Output the (X, Y) coordinate of the center of the cell containing the given text.  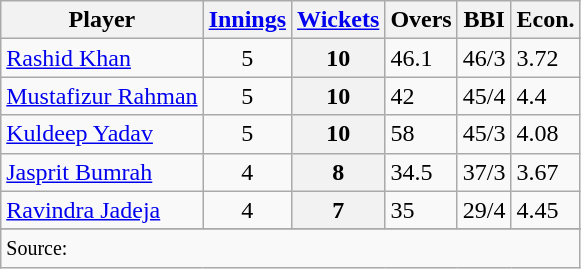
3.72 (546, 58)
46.1 (421, 58)
46/3 (484, 58)
BBI (484, 20)
35 (421, 210)
4.4 (546, 96)
8 (338, 172)
29/4 (484, 210)
45/4 (484, 96)
58 (421, 134)
Rashid Khan (102, 58)
Wickets (338, 20)
Innings (247, 20)
34.5 (421, 172)
4.45 (546, 210)
Player (102, 20)
3.67 (546, 172)
Source: (290, 248)
42 (421, 96)
Ravindra Jadeja (102, 210)
Mustafizur Rahman (102, 96)
45/3 (484, 134)
37/3 (484, 172)
4.08 (546, 134)
Jasprit Bumrah (102, 172)
7 (338, 210)
Overs (421, 20)
Econ. (546, 20)
Kuldeep Yadav (102, 134)
